Scan for the cell matching the given text and deliver its [X, Y] coordinate at center. 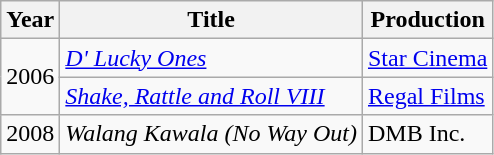
Walang Kawala (No Way Out) [212, 134]
2006 [30, 77]
Star Cinema [427, 58]
2008 [30, 134]
Title [212, 20]
Year [30, 20]
Regal Films [427, 96]
Shake, Rattle and Roll VIII [212, 96]
D' Lucky Ones [212, 58]
DMB Inc. [427, 134]
Production [427, 20]
